Scan for the cell matching the given text and deliver its [x, y] coordinate at center. 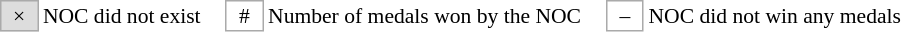
NOC did not exist [132, 16]
× [19, 16]
Number of medals won by the NOC [435, 16]
– [625, 16]
# [244, 16]
